Pinpoint the cell where the given text exists, returning its [X, Y] midpoint coordinate. 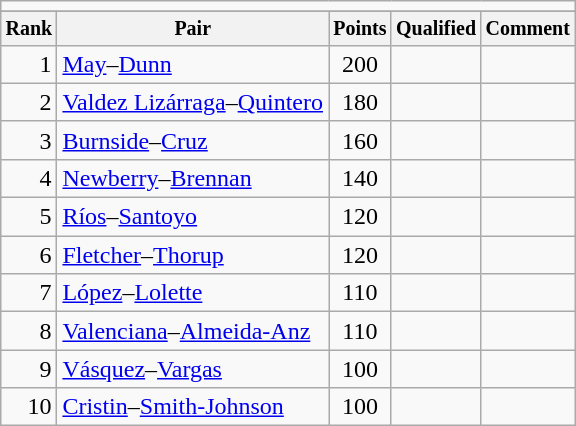
8 [29, 331]
López–Lolette [193, 293]
Qualified [436, 28]
Rank [29, 28]
Newberry–Brennan [193, 178]
10 [29, 407]
May–Dunn [193, 64]
160 [360, 140]
9 [29, 369]
Comment [528, 28]
1 [29, 64]
Valdez Lizárraga–Quintero [193, 102]
140 [360, 178]
7 [29, 293]
2 [29, 102]
Ríos–Santoyo [193, 217]
5 [29, 217]
Vásquez–Vargas [193, 369]
180 [360, 102]
Cristin–Smith-Johnson [193, 407]
Pair [193, 28]
Fletcher–Thorup [193, 255]
3 [29, 140]
200 [360, 64]
Points [360, 28]
6 [29, 255]
Burnside–Cruz [193, 140]
4 [29, 178]
Valenciana–Almeida-Anz [193, 331]
